Pinpoint the cell where the given text exists, returning its (X, Y) midpoint coordinate. 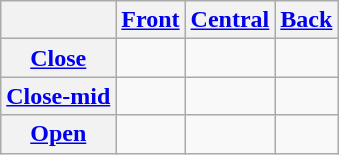
Front (150, 20)
Central (230, 20)
Open (58, 134)
Close (58, 58)
Close-mid (58, 96)
Back (306, 20)
